From the cell containing the given text, extract its center point as [x, y] coordinate. 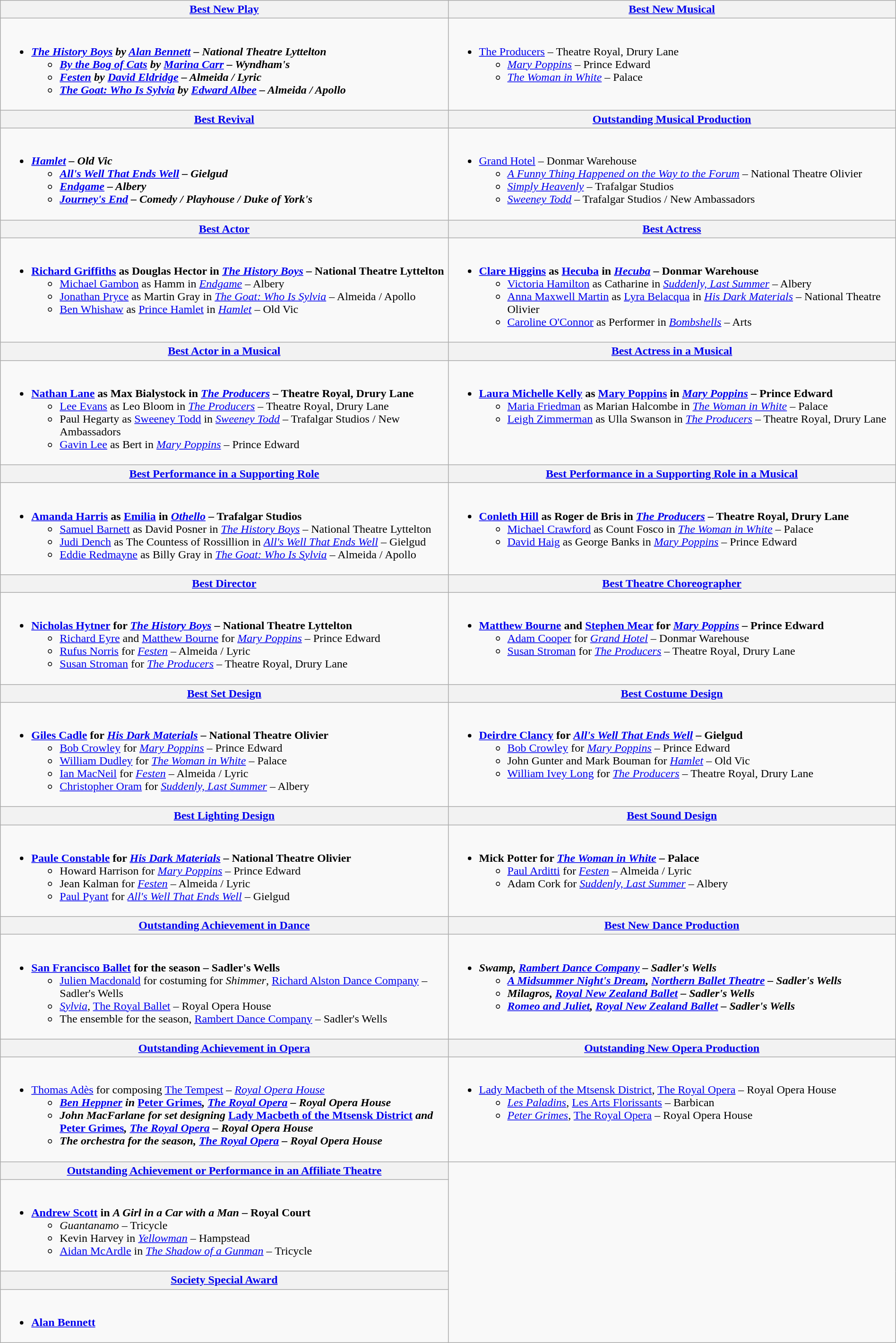
Outstanding Musical Production [672, 119]
Best Actress in a Musical [672, 351]
Society Special Award [224, 1280]
Best Set Design [224, 693]
Outstanding Achievement in Dance [224, 926]
Best Performance in a Supporting Role in a Musical [672, 474]
Best New Musical [672, 9]
Best Costume Design [672, 693]
Best Director [224, 583]
Best Actress [672, 229]
Alan Bennett [224, 1316]
Outstanding Achievement in Opera [224, 1048]
Best Performance in a Supporting Role [224, 474]
Best Revival [224, 119]
Best New Dance Production [672, 926]
Best New Play [224, 9]
Best Theatre Choreographer [672, 583]
Best Actor in a Musical [224, 351]
The Producers – Theatre Royal, Drury LaneMary Poppins – Prince EdwardThe Woman in White – Palace [672, 64]
Best Actor [224, 229]
Outstanding Achievement or Performance in an Affiliate Theatre [224, 1170]
Mick Potter for The Woman in White – PalacePaul Arditti for Festen – Almeida / LyricAdam Cork for Suddenly, Last Summer – Albery [672, 871]
Best Lighting Design [224, 816]
Best Sound Design [672, 816]
Outstanding New Opera Production [672, 1048]
Hamlet – Old VicAll's Well That Ends Well – GielgudEndgame – AlberyJourney's End – Comedy / Playhouse / Duke of York's [224, 174]
